Capture the cell that displays the provided text and extract its (x, y) central coordinate. 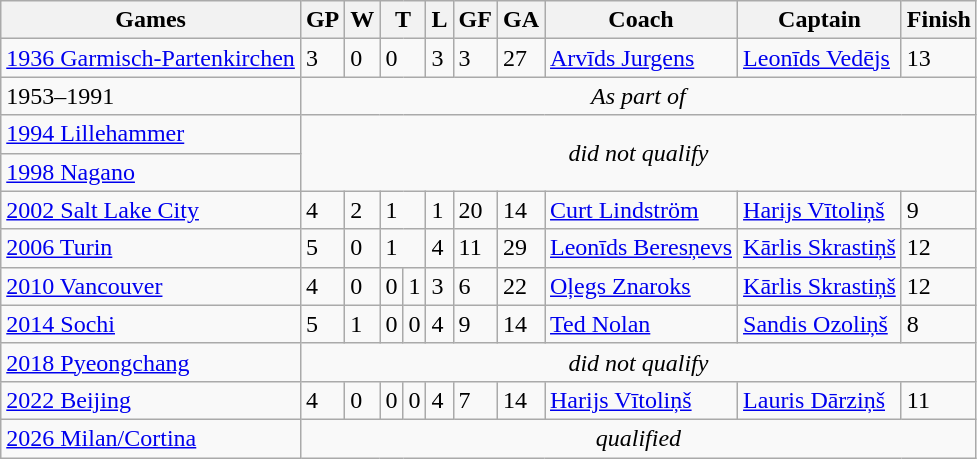
2014 Sochi (151, 324)
GA (520, 20)
L (440, 20)
Sandis Ozoliņš (820, 324)
GP (322, 20)
20 (475, 210)
2002 Salt Lake City (151, 210)
Leonīds Beresņevs (640, 248)
2 (362, 210)
13 (938, 58)
1994 Lillehammer (151, 134)
W (362, 20)
Lauris Dārziņš (820, 400)
22 (520, 286)
GF (475, 20)
2006 Turin (151, 248)
6 (475, 286)
27 (520, 58)
Arvīds Jurgens (640, 58)
1936 Garmisch-Partenkirchen (151, 58)
2010 Vancouver (151, 286)
29 (520, 248)
As part of (638, 96)
Oļegs Znaroks (640, 286)
1998 Nagano (151, 172)
Games (151, 20)
2026 Milan/Cortina (151, 438)
2022 Beijing (151, 400)
1953–1991 (151, 96)
Leonīds Vedējs (820, 58)
7 (475, 400)
T (403, 20)
Coach (640, 20)
Ted Nolan (640, 324)
Finish (938, 20)
Captain (820, 20)
Curt Lindström (640, 210)
qualified (638, 438)
8 (938, 324)
2018 Pyeongchang (151, 362)
